Detect which cell encompasses the target text, then output its [x, y] center coordinate. 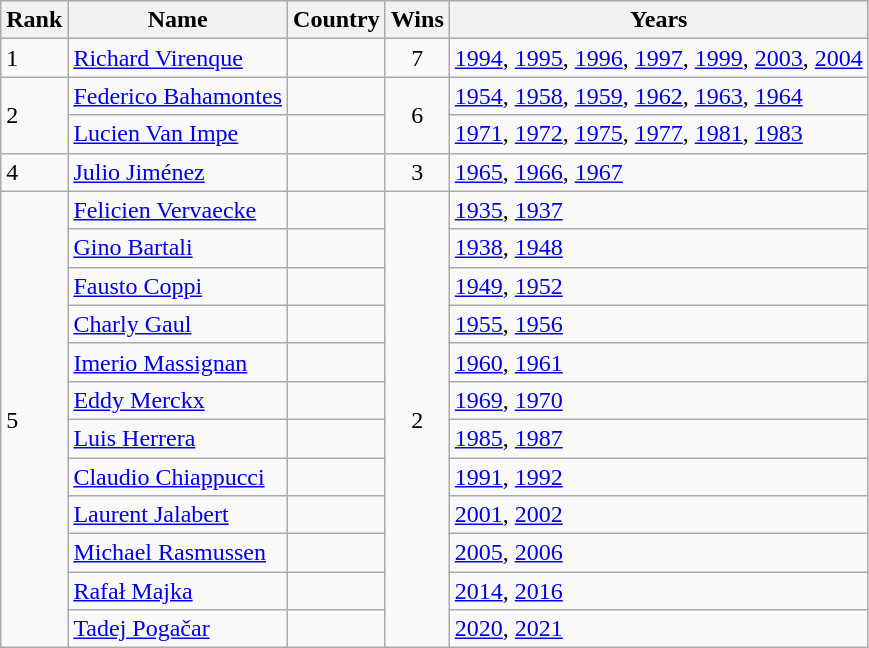
Rafał Majka [178, 591]
Tadej Pogačar [178, 629]
1985, 1987 [658, 438]
2001, 2002 [658, 515]
Years [658, 20]
Julio Jiménez [178, 172]
Eddy Merckx [178, 400]
Charly Gaul [178, 324]
Luis Herrera [178, 438]
1994, 1995, 1996, 1997, 1999, 2003, 2004 [658, 58]
Claudio Chiappucci [178, 477]
3 [417, 172]
Fausto Coppi [178, 286]
7 [417, 58]
Wins [417, 20]
Name [178, 20]
1969, 1970 [658, 400]
Imerio Massignan [178, 362]
Felicien Vervaecke [178, 210]
1954, 1958, 1959, 1962, 1963, 1964 [658, 96]
1965, 1966, 1967 [658, 172]
4 [34, 172]
1971, 1972, 1975, 1977, 1981, 1983 [658, 134]
1949, 1952 [658, 286]
1935, 1937 [658, 210]
Lucien Van Impe [178, 134]
6 [417, 115]
Rank [34, 20]
1 [34, 58]
Gino Bartali [178, 248]
2020, 2021 [658, 629]
Country [337, 20]
1960, 1961 [658, 362]
Laurent Jalabert [178, 515]
2014, 2016 [658, 591]
Michael Rasmussen [178, 553]
1991, 1992 [658, 477]
2005, 2006 [658, 553]
1938, 1948 [658, 248]
Federico Bahamontes [178, 96]
1955, 1956 [658, 324]
Richard Virenque [178, 58]
5 [34, 420]
